Find where the given text appears and provide that cell's center as [X, Y] coordinate. 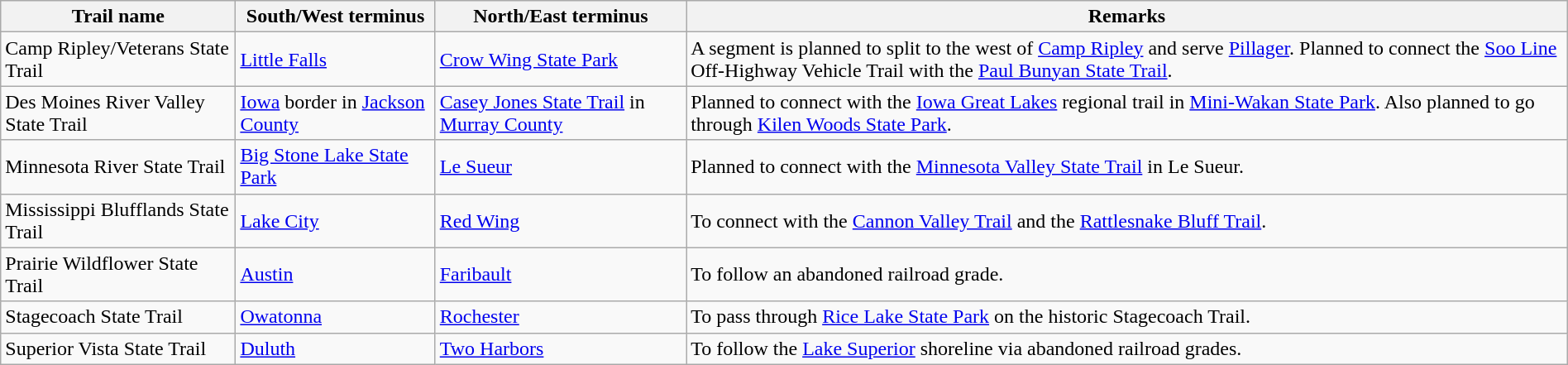
Two Harbors [561, 348]
Stagecoach State Trail [118, 317]
South/West terminus [336, 17]
Trail name [118, 17]
Remarks [1127, 17]
Casey Jones State Trail in Murray County [561, 113]
Faribault [561, 275]
Big Stone Lake State Park [336, 167]
Planned to connect with the Minnesota Valley State Trail in Le Sueur. [1127, 167]
To pass through Rice Lake State Park on the historic Stagecoach Trail. [1127, 317]
Rochester [561, 317]
Le Sueur [561, 167]
Prairie Wildflower State Trail [118, 275]
To follow an abandoned railroad grade. [1127, 275]
Lake City [336, 220]
North/East terminus [561, 17]
To connect with the Cannon Valley Trail and the Rattlesnake Bluff Trail. [1127, 220]
Owatonna [336, 317]
Austin [336, 275]
Superior Vista State Trail [118, 348]
Little Falls [336, 60]
To follow the Lake Superior shoreline via abandoned railroad grades. [1127, 348]
Crow Wing State Park [561, 60]
Des Moines River Valley State Trail [118, 113]
Red Wing [561, 220]
Iowa border in Jackson County [336, 113]
Duluth [336, 348]
Planned to connect with the Iowa Great Lakes regional trail in Mini-Wakan State Park. Also planned to go through Kilen Woods State Park. [1127, 113]
Minnesota River State Trail [118, 167]
Mississippi Blufflands State Trail [118, 220]
Camp Ripley/Veterans State Trail [118, 60]
